Identify which cell holds the provided text, then report its (X, Y) central coordinate. 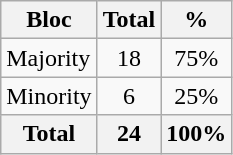
Bloc (49, 20)
6 (129, 96)
% (196, 20)
18 (129, 58)
Majority (49, 58)
75% (196, 58)
25% (196, 96)
100% (196, 134)
24 (129, 134)
Minority (49, 96)
